For the text-containing cell, return its midpoint in (x, y) coordinate format. 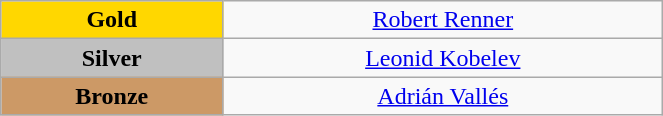
Gold (112, 20)
Silver (112, 58)
Bronze (112, 96)
Robert Renner (443, 20)
Leonid Kobelev (443, 58)
Adrián Vallés (443, 96)
